Find where the given text appears and provide that cell's center as (x, y) coordinate. 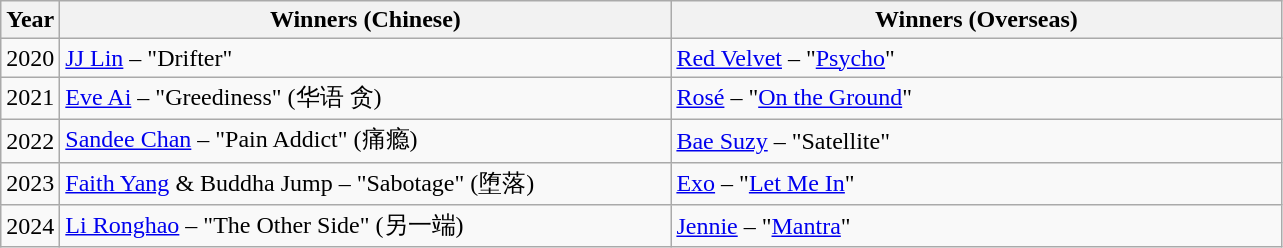
2022 (30, 140)
2020 (30, 58)
Sandee Chan – "Pain Addict" (痛瘾) (366, 140)
Exo – "Let Me In" (976, 184)
2024 (30, 226)
Jennie – "Mantra" (976, 226)
Winners (Chinese) (366, 20)
Li Ronghao – "The Other Side" (另一端) (366, 226)
Faith Yang & Buddha Jump – "Sabotage" (堕落) (366, 184)
Eve Ai – "Greediness" (华语 贪) (366, 98)
Red Velvet – "Psycho" (976, 58)
Bae Suzy – "Satellite" (976, 140)
Winners (Overseas) (976, 20)
JJ Lin – "Drifter" (366, 58)
Rosé – "On the Ground" (976, 98)
2023 (30, 184)
2021 (30, 98)
Year (30, 20)
